Locate the cell with the specified text and output its (x, y) center coordinate. 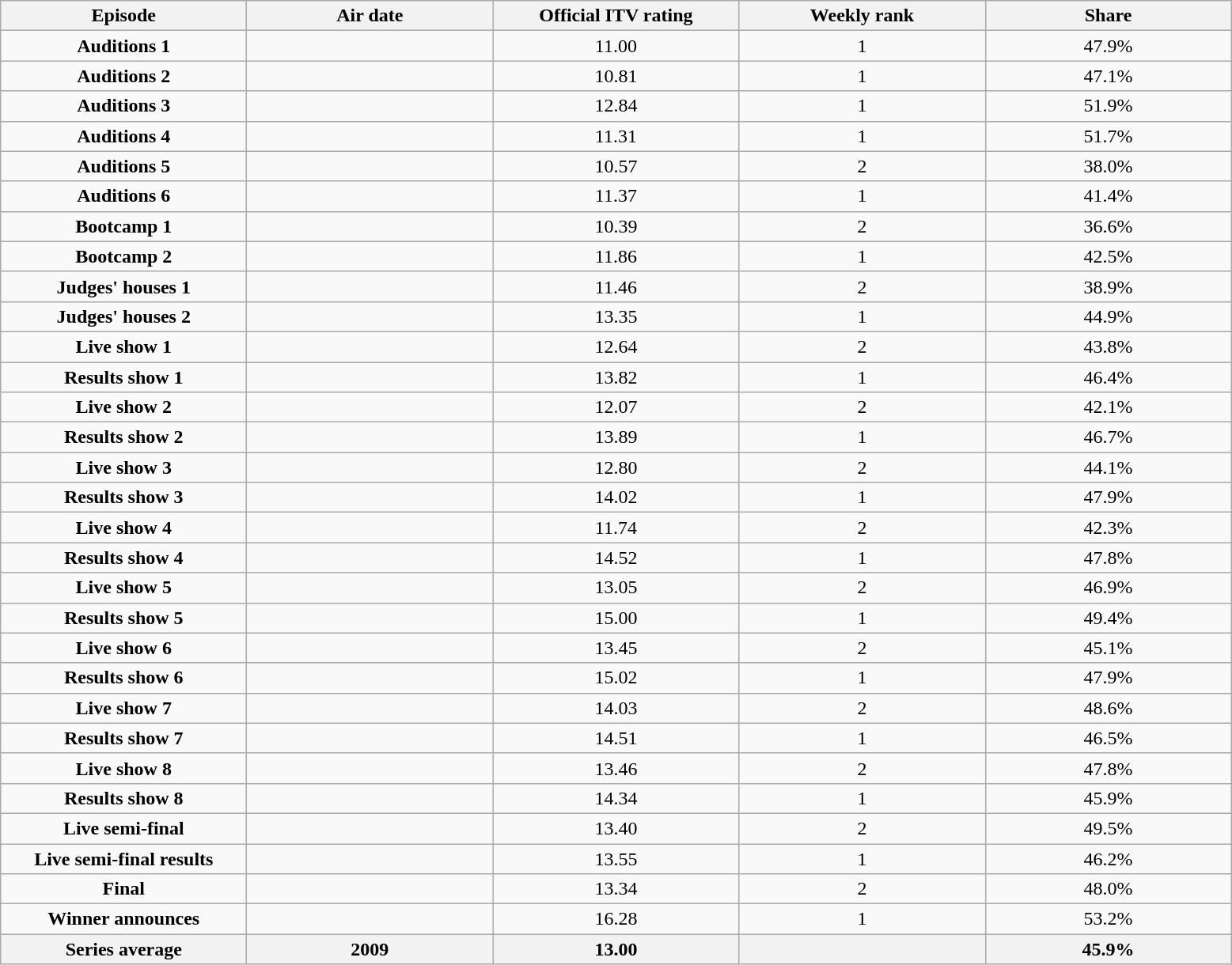
11.46 (616, 286)
14.51 (616, 738)
Auditions 3 (123, 106)
Results show 6 (123, 678)
38.0% (1108, 166)
10.57 (616, 166)
Auditions 4 (123, 136)
13.40 (616, 828)
Results show 8 (123, 798)
Live show 7 (123, 708)
Air date (370, 16)
51.9% (1108, 106)
Series average (123, 949)
47.1% (1108, 76)
12.80 (616, 467)
48.0% (1108, 889)
42.5% (1108, 256)
45.1% (1108, 648)
Auditions 5 (123, 166)
Live show 6 (123, 648)
Share (1108, 16)
13.82 (616, 377)
46.9% (1108, 588)
Live semi-final (123, 828)
49.4% (1108, 618)
Live show 3 (123, 467)
Results show 4 (123, 558)
44.1% (1108, 467)
12.07 (616, 407)
2009 (370, 949)
Live show 2 (123, 407)
11.00 (616, 46)
11.86 (616, 256)
13.45 (616, 648)
11.31 (616, 136)
Live show 1 (123, 346)
13.89 (616, 437)
Results show 3 (123, 498)
Results show 1 (123, 377)
13.05 (616, 588)
Bootcamp 1 (123, 226)
48.6% (1108, 708)
16.28 (616, 919)
46.4% (1108, 377)
13.35 (616, 316)
14.03 (616, 708)
13.55 (616, 858)
11.37 (616, 196)
Bootcamp 2 (123, 256)
38.9% (1108, 286)
Judges' houses 2 (123, 316)
Live show 4 (123, 528)
Judges' houses 1 (123, 286)
46.2% (1108, 858)
13.34 (616, 889)
14.52 (616, 558)
43.8% (1108, 346)
Results show 7 (123, 738)
Final (123, 889)
Winner announces (123, 919)
36.6% (1108, 226)
Auditions 6 (123, 196)
Live show 8 (123, 768)
10.39 (616, 226)
15.00 (616, 618)
49.5% (1108, 828)
46.7% (1108, 437)
Live show 5 (123, 588)
13.00 (616, 949)
Episode (123, 16)
14.02 (616, 498)
13.46 (616, 768)
42.3% (1108, 528)
12.84 (616, 106)
53.2% (1108, 919)
14.34 (616, 798)
Results show 2 (123, 437)
Auditions 1 (123, 46)
Official ITV rating (616, 16)
41.4% (1108, 196)
Weekly rank (862, 16)
51.7% (1108, 136)
42.1% (1108, 407)
Live semi-final results (123, 858)
12.64 (616, 346)
44.9% (1108, 316)
10.81 (616, 76)
15.02 (616, 678)
Results show 5 (123, 618)
46.5% (1108, 738)
Auditions 2 (123, 76)
11.74 (616, 528)
